Extract the [x, y] coordinate from the center of the cell holding the provided text.  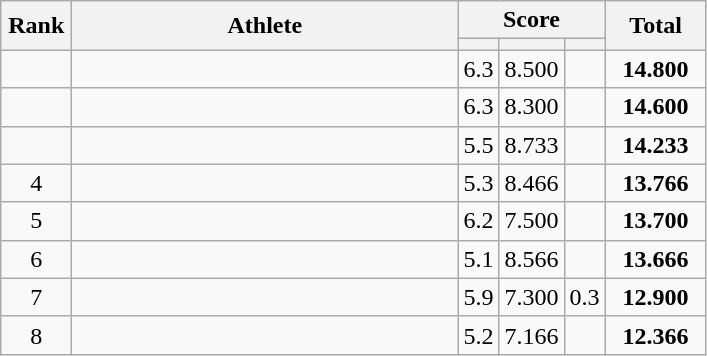
8.500 [532, 69]
Total [656, 26]
5.3 [478, 183]
12.900 [656, 297]
5.1 [478, 259]
Score [532, 20]
Athlete [265, 26]
7 [36, 297]
5.5 [478, 145]
6 [36, 259]
13.766 [656, 183]
4 [36, 183]
14.600 [656, 107]
8.733 [532, 145]
7.500 [532, 221]
8 [36, 335]
12.366 [656, 335]
0.3 [584, 297]
6.2 [478, 221]
8.466 [532, 183]
7.166 [532, 335]
8.566 [532, 259]
14.233 [656, 145]
5 [36, 221]
5.2 [478, 335]
7.300 [532, 297]
14.800 [656, 69]
13.700 [656, 221]
13.666 [656, 259]
8.300 [532, 107]
5.9 [478, 297]
Rank [36, 26]
